Determine the [x, y] coordinate at the center of the cell enclosing the given text.  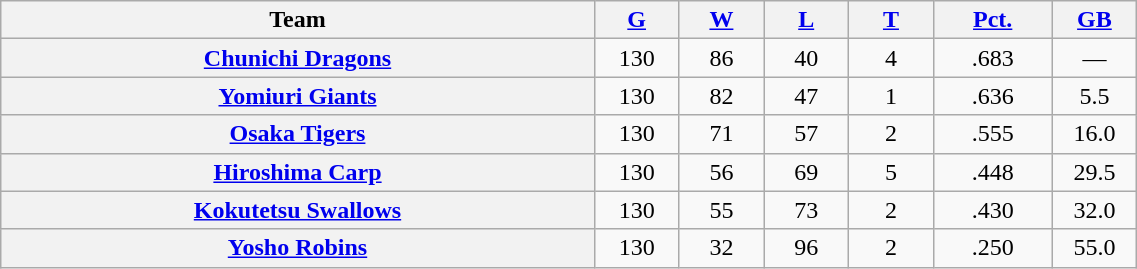
5 [892, 172]
GB [1094, 20]
86 [722, 58]
55.0 [1094, 248]
29.5 [1094, 172]
Team [298, 20]
40 [806, 58]
Chunichi Dragons [298, 58]
16.0 [1094, 134]
Hiroshima Carp [298, 172]
32.0 [1094, 210]
Kokutetsu Swallows [298, 210]
.636 [992, 96]
4 [892, 58]
56 [722, 172]
T [892, 20]
Osaka Tigers [298, 134]
Pct. [992, 20]
57 [806, 134]
73 [806, 210]
L [806, 20]
— [1094, 58]
Yosho Robins [298, 248]
.683 [992, 58]
32 [722, 248]
.448 [992, 172]
55 [722, 210]
G [636, 20]
1 [892, 96]
.250 [992, 248]
.555 [992, 134]
W [722, 20]
69 [806, 172]
Yomiuri Giants [298, 96]
71 [722, 134]
5.5 [1094, 96]
47 [806, 96]
.430 [992, 210]
96 [806, 248]
82 [722, 96]
